Return the (X, Y) coordinate for the center point of the cell that contains the specified text.  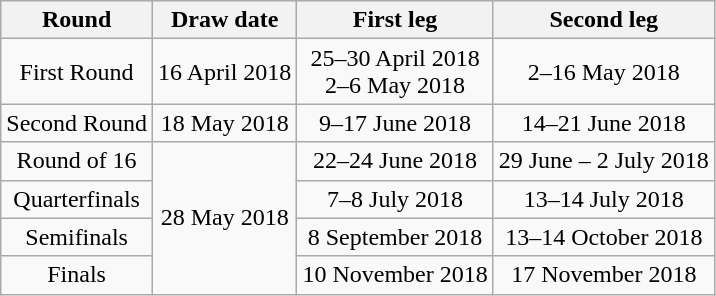
Finals (77, 275)
22–24 June 2018 (395, 161)
28 May 2018 (224, 218)
29 June – 2 July 2018 (604, 161)
First Round (77, 72)
18 May 2018 (224, 123)
Semifinals (77, 237)
10 November 2018 (395, 275)
Round of 16 (77, 161)
Round (77, 20)
17 November 2018 (604, 275)
Second leg (604, 20)
Second Round (77, 123)
16 April 2018 (224, 72)
13–14 July 2018 (604, 199)
7–8 July 2018 (395, 199)
14–21 June 2018 (604, 123)
2–16 May 2018 (604, 72)
Draw date (224, 20)
8 September 2018 (395, 237)
9–17 June 2018 (395, 123)
First leg (395, 20)
25–30 April 20182–6 May 2018 (395, 72)
13–14 October 2018 (604, 237)
Quarterfinals (77, 199)
